Locate the cell with the specified text and output its (X, Y) center coordinate. 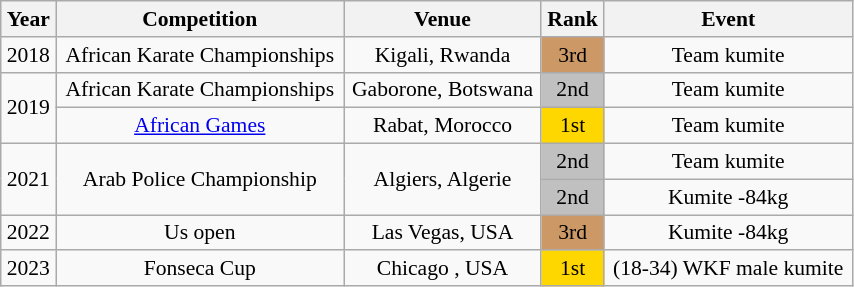
Rank (572, 19)
2019 (28, 108)
Rabat, Morocco (443, 126)
Us open (200, 233)
Fonseca Cup (200, 269)
Las Vegas, USA (443, 233)
2023 (28, 269)
Competition (200, 19)
(18-34) WKF male kumite (728, 269)
Gaborone, Botswana (443, 90)
Kigali, Rwanda (443, 55)
Algiers, Algerie (443, 180)
2018 (28, 55)
Event (728, 19)
Chicago , USA (443, 269)
Venue (443, 19)
2022 (28, 233)
Arab Police Championship (200, 180)
African Games (200, 126)
Year (28, 19)
2021 (28, 180)
